Identify which cell holds the provided text, then report its (x, y) central coordinate. 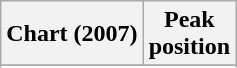
Peakposition (189, 34)
Chart (2007) (72, 34)
